Find where the given text appears and provide that cell's center as [x, y] coordinate. 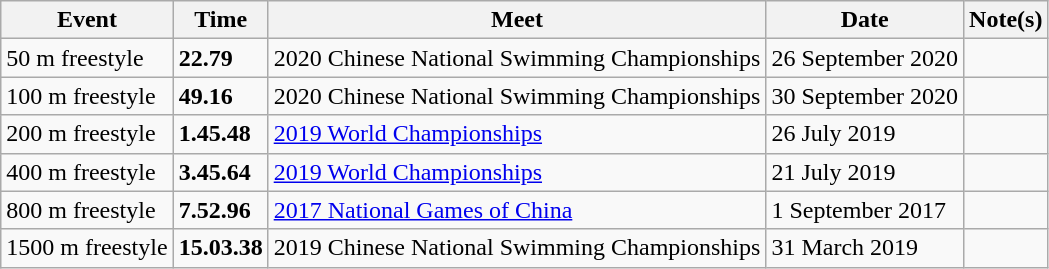
26 September 2020 [865, 58]
3.45.64 [220, 172]
30 September 2020 [865, 96]
2017 National Games of China [517, 210]
49.16 [220, 96]
31 March 2019 [865, 248]
Event [87, 20]
Note(s) [1006, 20]
15.03.38 [220, 248]
7.52.96 [220, 210]
200 m freestyle [87, 134]
Date [865, 20]
22.79 [220, 58]
50 m freestyle [87, 58]
Meet [517, 20]
1 September 2017 [865, 210]
100 m freestyle [87, 96]
800 m freestyle [87, 210]
400 m freestyle [87, 172]
Time [220, 20]
1500 m freestyle [87, 248]
1.45.48 [220, 134]
26 July 2019 [865, 134]
2019 Chinese National Swimming Championships [517, 248]
21 July 2019 [865, 172]
